Return the [X, Y] coordinate for the center point of the cell that contains the specified text.  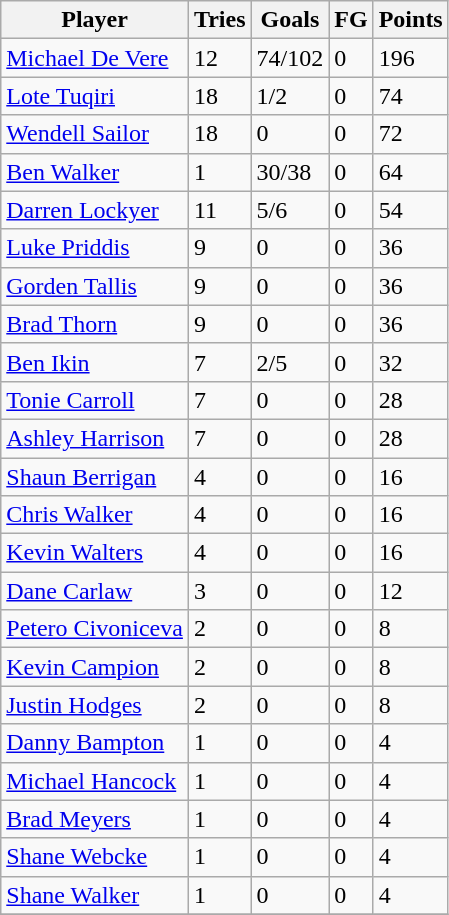
Darren Lockyer [95, 210]
Shane Webcke [95, 857]
Kevin Campion [95, 667]
Kevin Walters [95, 553]
Brad Meyers [95, 819]
Brad Thorn [95, 324]
Justin Hodges [95, 705]
Ben Walker [95, 172]
Ben Ikin [95, 362]
32 [410, 362]
Dane Carlaw [95, 591]
Goals [290, 20]
Shaun Berrigan [95, 477]
Michael De Vere [95, 58]
30/38 [290, 172]
Points [410, 20]
3 [220, 591]
Luke Priddis [95, 248]
64 [410, 172]
Player [95, 20]
Tries [220, 20]
5/6 [290, 210]
54 [410, 210]
74 [410, 96]
Lote Tuqiri [95, 96]
Gorden Tallis [95, 286]
Tonie Carroll [95, 400]
Chris Walker [95, 515]
Danny Bampton [95, 743]
72 [410, 134]
Ashley Harrison [95, 438]
FG [351, 20]
Wendell Sailor [95, 134]
1/2 [290, 96]
Shane Walker [95, 895]
Michael Hancock [95, 781]
11 [220, 210]
2/5 [290, 362]
74/102 [290, 58]
196 [410, 58]
Petero Civoniceva [95, 629]
